Provide the [X, Y] coordinate of the cell's center where the given text is located.  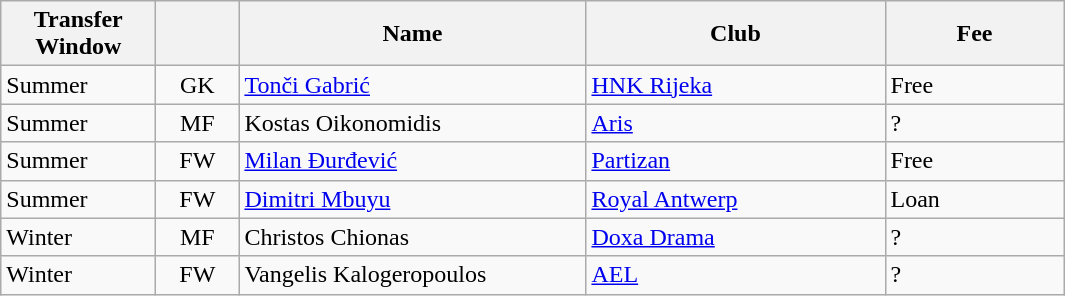
Transfer Window [78, 34]
Dimitri Mbuyu [412, 199]
Name [412, 34]
Doxa Drama [736, 237]
Fee [974, 34]
Aris [736, 123]
AEL [736, 275]
Club [736, 34]
Vangelis Kalogeropoulos [412, 275]
Christos Chionas [412, 237]
HNK Rijeka [736, 85]
Kostas Oikonomidis [412, 123]
Royal Antwerp [736, 199]
Tonči Gabrić [412, 85]
Partizan [736, 161]
Loan [974, 199]
GK [198, 85]
Milan Đurđević [412, 161]
